Detect which cell encompasses the target text, then output its [X, Y] center coordinate. 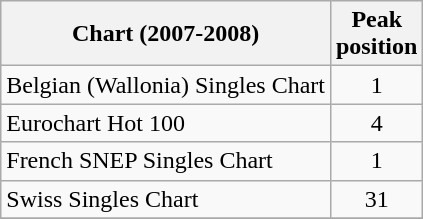
French SNEP Singles Chart [166, 161]
Eurochart Hot 100 [166, 123]
Swiss Singles Chart [166, 199]
Chart (2007-2008) [166, 34]
Peakposition [376, 34]
31 [376, 199]
Belgian (Wallonia) Singles Chart [166, 85]
4 [376, 123]
